Search for the cell housing the specified text and yield its (X, Y) center coordinate. 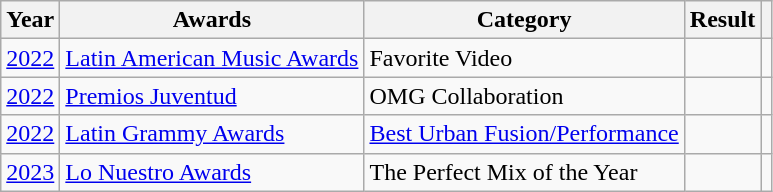
Category (524, 20)
Lo Nuestro Awards (212, 172)
Best Urban Fusion/Performance (524, 134)
Premios Juventud (212, 96)
Awards (212, 20)
Year (30, 20)
The Perfect Mix of the Year (524, 172)
Result (722, 20)
2023 (30, 172)
OMG Collaboration (524, 96)
Latin Grammy Awards (212, 134)
Latin American Music Awards (212, 58)
Favorite Video (524, 58)
